Extract the [x, y] coordinate from the center of the cell holding the provided text.  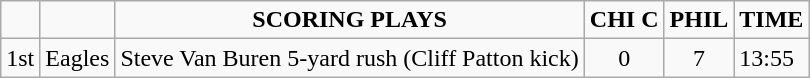
TIME [772, 20]
13:55 [772, 58]
SCORING PLAYS [350, 20]
Eagles [78, 58]
7 [699, 58]
CHI C [624, 20]
Steve Van Buren 5-yard rush (Cliff Patton kick) [350, 58]
1st [20, 58]
PHIL [699, 20]
0 [624, 58]
